Output the (X, Y) coordinate of the center of the cell containing the given text.  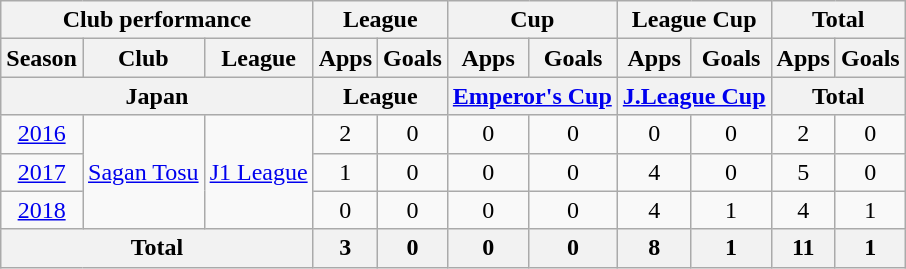
Emperor's Cup (532, 96)
Japan (157, 96)
2017 (42, 172)
2018 (42, 210)
2016 (42, 134)
J1 League (258, 172)
5 (803, 172)
J.League Cup (694, 96)
8 (654, 248)
3 (345, 248)
Club performance (157, 20)
League Cup (694, 20)
Club (143, 58)
Cup (532, 20)
11 (803, 248)
Sagan Tosu (143, 172)
Season (42, 58)
